Pinpoint the cell where the given text exists, returning its [x, y] midpoint coordinate. 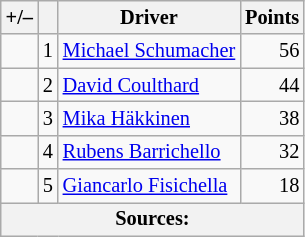
32 [272, 152]
2 [48, 85]
Driver [149, 17]
Mika Häkkinen [149, 118]
1 [48, 51]
3 [48, 118]
56 [272, 51]
Sources: [152, 219]
Points [272, 17]
+/– [20, 17]
4 [48, 152]
44 [272, 85]
38 [272, 118]
David Coulthard [149, 85]
5 [48, 186]
Michael Schumacher [149, 51]
Rubens Barrichello [149, 152]
18 [272, 186]
Giancarlo Fisichella [149, 186]
